For the text-containing cell, return its midpoint in [x, y] coordinate format. 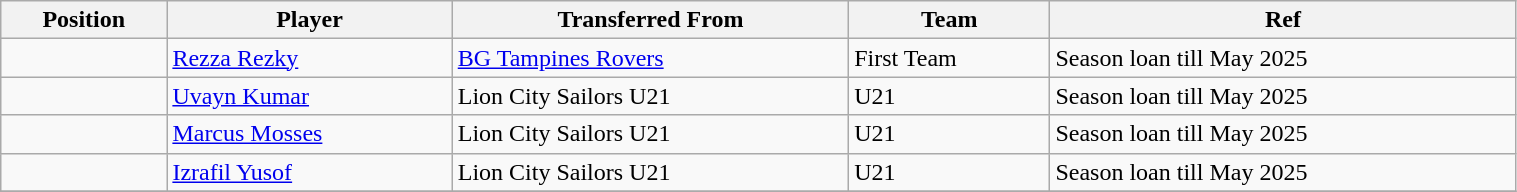
First Team [950, 58]
Marcus Mosses [310, 134]
Izrafil Yusof [310, 172]
Team [950, 20]
Transferred From [650, 20]
Player [310, 20]
BG Tampines Rovers [650, 58]
Uvayn Kumar [310, 96]
Rezza Rezky [310, 58]
Position [84, 20]
Ref [1283, 20]
